Capture the cell that displays the provided text and extract its (X, Y) central coordinate. 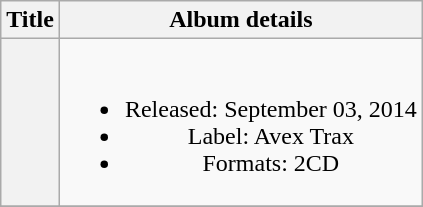
Album details (240, 20)
Title (30, 20)
Released: September 03, 2014Label: Avex TraxFormats: 2CD (240, 122)
